Determine the [X, Y] coordinate at the center of the cell enclosing the given text.  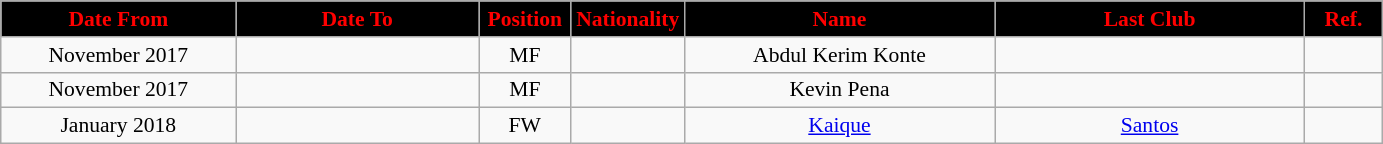
Last Club [1150, 19]
Kevin Pena [839, 90]
Name [839, 19]
Nationality [628, 19]
Ref. [1344, 19]
Position [524, 19]
Kaique [839, 126]
Date From [118, 19]
Santos [1150, 126]
Abdul Kerim Konte [839, 55]
January 2018 [118, 126]
Date To [358, 19]
FW [524, 126]
